Scan for the cell matching the given text and deliver its (X, Y) coordinate at center. 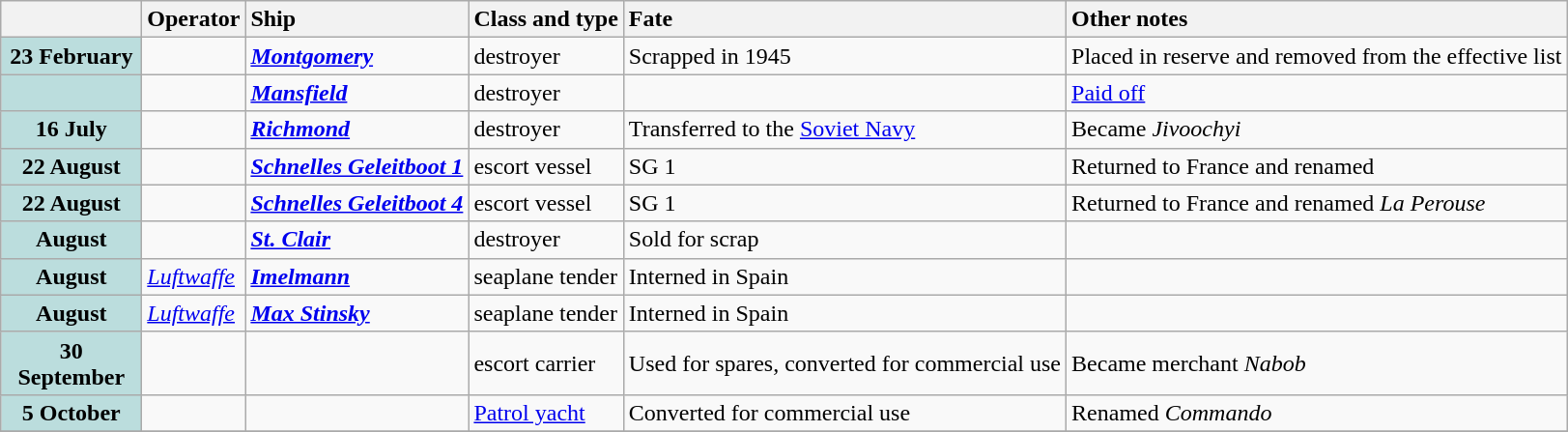
Other notes (1317, 19)
Imelmann (357, 276)
Montgomery (357, 56)
Renamed Commando (1317, 413)
Operator (193, 19)
Sold for scrap (844, 240)
Returned to France and renamed (1317, 166)
Used for spares, converted for commercial use (844, 363)
30 September (71, 363)
Converted for commercial use (844, 413)
Ship (357, 19)
Fate (844, 19)
Scrapped in 1945 (844, 56)
Richmond (357, 130)
16 July (71, 130)
Max Stinsky (357, 313)
escort carrier (546, 363)
Transferred to the Soviet Navy (844, 130)
Schnelles Geleitboot 4 (357, 203)
Became Jivoochyi (1317, 130)
Mansfield (357, 93)
Placed in reserve and removed from the effective list (1317, 56)
St. Clair (357, 240)
Became merchant Nabob (1317, 363)
Class and type (546, 19)
23 February (71, 56)
Paid off (1317, 93)
5 October (71, 413)
Patrol yacht (546, 413)
Returned to France and renamed La Perouse (1317, 203)
Schnelles Geleitboot 1 (357, 166)
